Identify which cell holds the provided text, then report its (x, y) central coordinate. 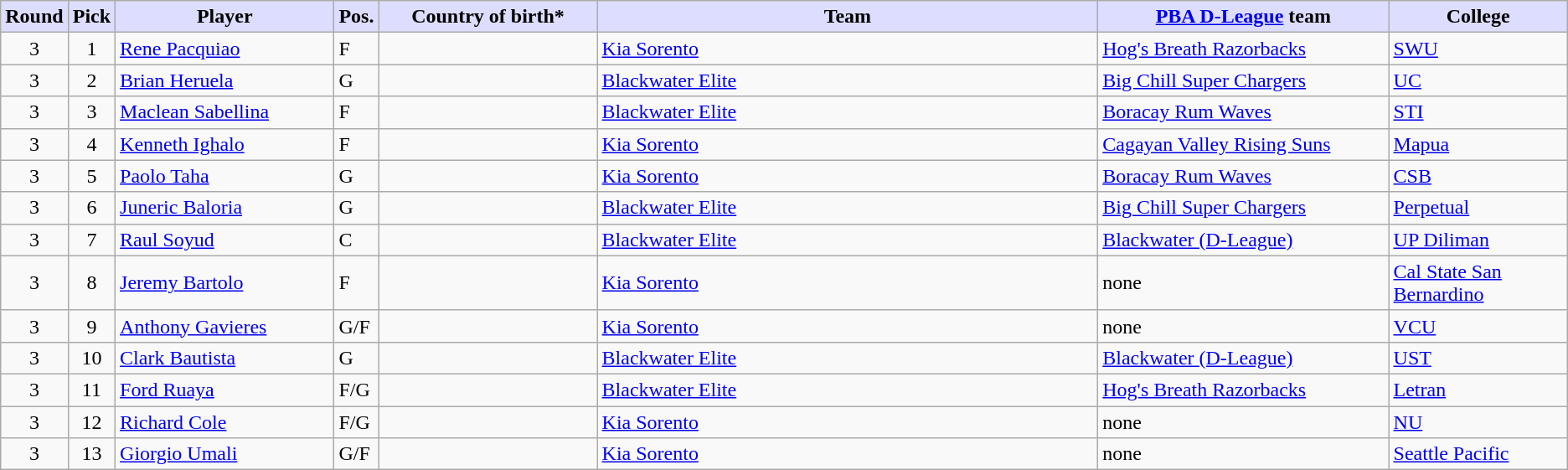
CSB (1478, 176)
SWU (1478, 49)
Jeremy Bartolo (224, 283)
Cagayan Valley Rising Suns (1243, 144)
11 (91, 390)
Cal State San Bernardino (1478, 283)
Mapua (1478, 144)
5 (91, 176)
Anthony Gavieres (224, 326)
Brian Heruela (224, 80)
Maclean Sabellina (224, 112)
UC (1478, 80)
PBA D-League team (1243, 17)
Letran (1478, 390)
Team (848, 17)
Richard Cole (224, 421)
Player (224, 17)
Kenneth Ighalo (224, 144)
Giorgio Umali (224, 454)
Ford Ruaya (224, 390)
Pick (91, 17)
NU (1478, 421)
VCU (1478, 326)
2 (91, 80)
Seattle Pacific (1478, 454)
Paolo Taha (224, 176)
Juneric Baloria (224, 208)
13 (91, 454)
UP Diliman (1478, 240)
10 (91, 358)
Pos. (357, 17)
Raul Soyud (224, 240)
STI (1478, 112)
4 (91, 144)
1 (91, 49)
Perpetual (1478, 208)
Round (34, 17)
12 (91, 421)
Clark Bautista (224, 358)
College (1478, 17)
Rene Pacquiao (224, 49)
6 (91, 208)
8 (91, 283)
9 (91, 326)
7 (91, 240)
C (357, 240)
UST (1478, 358)
Country of birth* (487, 17)
